Provide the (X, Y) coordinate of the cell's center where the given text is located.  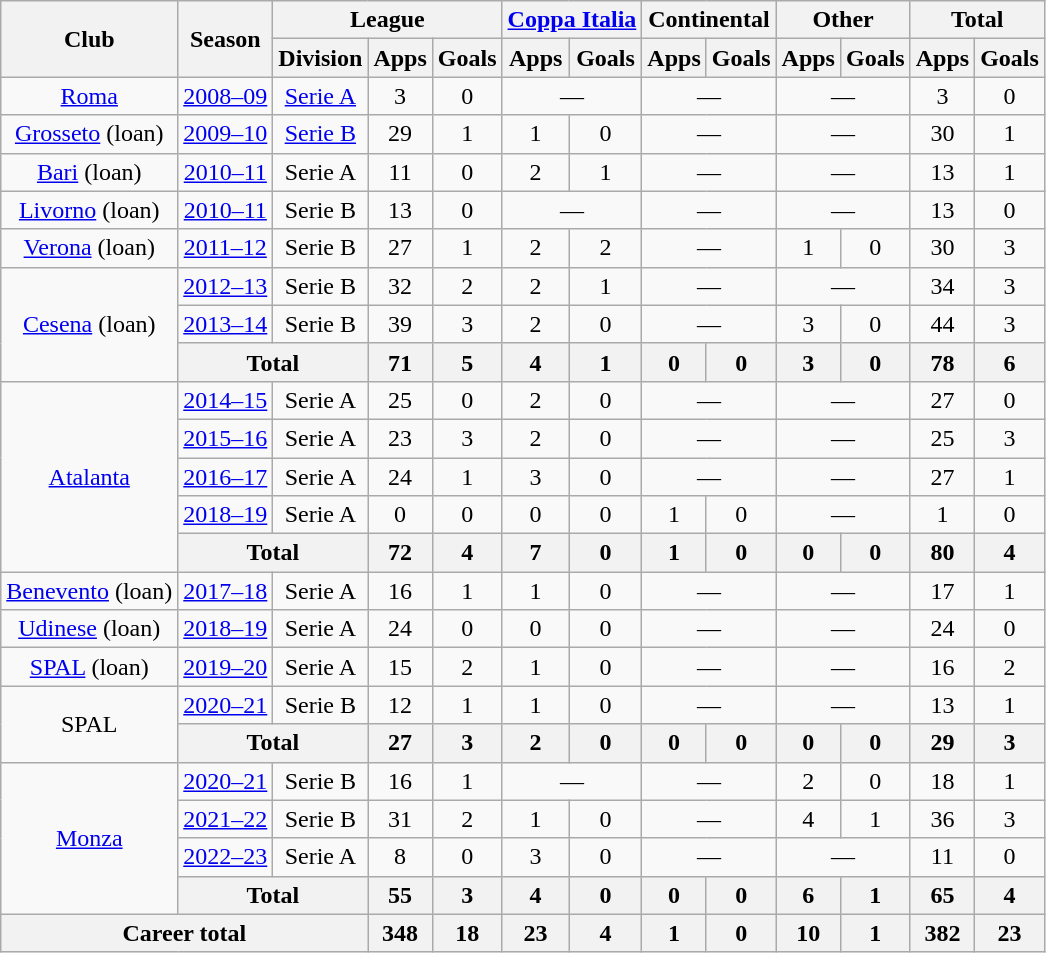
Club (90, 39)
2011–12 (226, 248)
Career total (184, 933)
SPAL (loan) (90, 667)
2019–20 (226, 667)
10 (808, 933)
34 (942, 286)
Continental (709, 20)
2012–13 (226, 286)
Verona (loan) (90, 248)
Monza (90, 838)
Atalanta (90, 476)
12 (400, 705)
Other (843, 20)
348 (400, 933)
SPAL (90, 724)
Livorno (loan) (90, 210)
71 (400, 362)
5 (467, 362)
7 (536, 553)
15 (400, 667)
382 (942, 933)
78 (942, 362)
2015–16 (226, 438)
Roma (90, 96)
39 (400, 324)
Season (226, 39)
2009–10 (226, 134)
2008–09 (226, 96)
2013–14 (226, 324)
Cesena (loan) (90, 324)
2017–18 (226, 591)
Udinese (loan) (90, 629)
80 (942, 553)
72 (400, 553)
League (388, 20)
2016–17 (226, 477)
31 (400, 819)
2021–22 (226, 819)
36 (942, 819)
Coppa Italia (572, 20)
17 (942, 591)
2022–23 (226, 857)
44 (942, 324)
8 (400, 857)
65 (942, 895)
2014–15 (226, 400)
Division (320, 58)
55 (400, 895)
Bari (loan) (90, 172)
Grosseto (loan) (90, 134)
Benevento (loan) (90, 591)
32 (400, 286)
